From the cell containing the given text, extract its center point as (X, Y) coordinate. 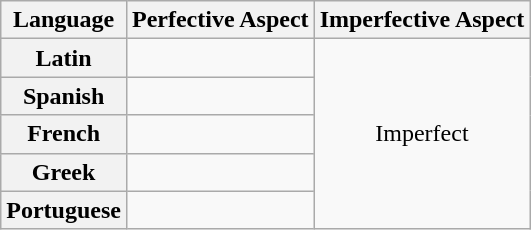
Perfective Aspect (220, 20)
Latin (64, 58)
Imperfective Aspect (422, 20)
Spanish (64, 96)
Imperfect (422, 134)
Portuguese (64, 210)
French (64, 134)
Greek (64, 172)
Language (64, 20)
